Find where the given text appears and provide that cell's center as (X, Y) coordinate. 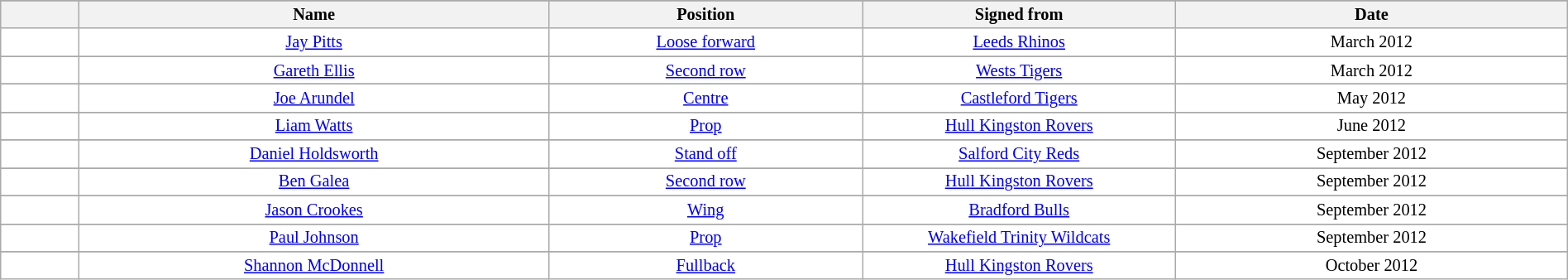
Jason Crookes (313, 210)
Loose forward (706, 42)
Stand off (706, 154)
Bradford Bulls (1019, 210)
Liam Watts (313, 126)
Date (1372, 14)
Ben Galea (313, 181)
June 2012 (1372, 126)
Fullback (706, 265)
Wing (706, 210)
Centre (706, 98)
Signed from (1019, 14)
Position (706, 14)
Jay Pitts (313, 42)
Joe Arundel (313, 98)
Leeds Rhinos (1019, 42)
Castleford Tigers (1019, 98)
May 2012 (1372, 98)
Paul Johnson (313, 238)
Shannon McDonnell (313, 265)
Gareth Ellis (313, 70)
Wests Tigers (1019, 70)
October 2012 (1372, 265)
Name (313, 14)
Daniel Holdsworth (313, 154)
Wakefield Trinity Wildcats (1019, 238)
Salford City Reds (1019, 154)
